Output the [X, Y] coordinate of the center of the cell containing the given text.  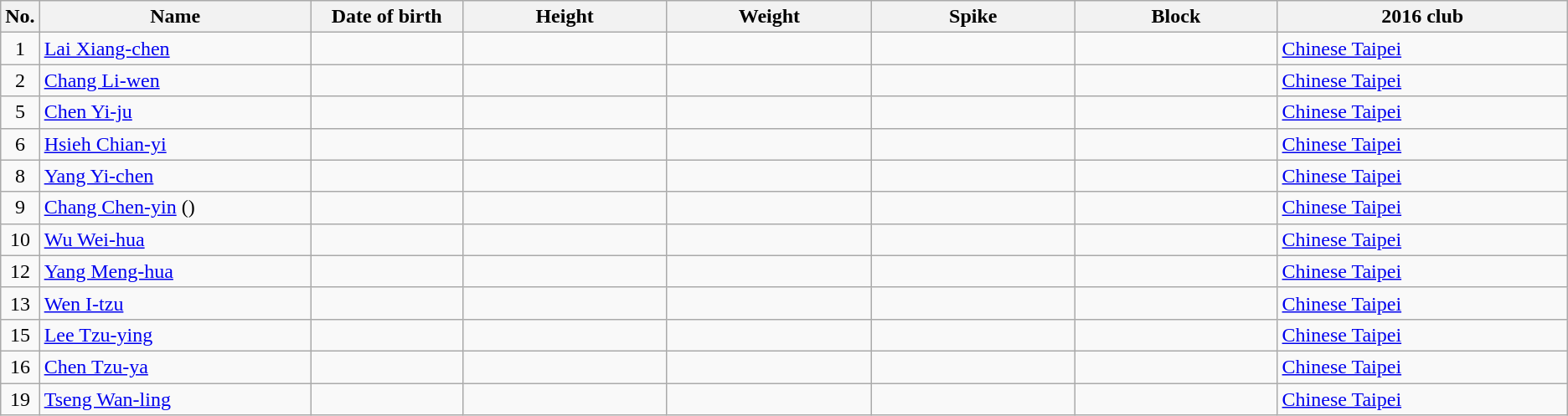
9 [20, 208]
Block [1176, 17]
6 [20, 144]
2 [20, 80]
Yang Yi-chen [175, 176]
5 [20, 112]
Spike [973, 17]
Hsieh Chian-yi [175, 144]
Lai Xiang-chen [175, 49]
Lee Tzu-ying [175, 335]
No. [20, 17]
Chang Li-wen [175, 80]
Name [175, 17]
Height [565, 17]
2016 club [1422, 17]
Wen I-tzu [175, 303]
13 [20, 303]
Chang Chen-yin () [175, 208]
8 [20, 176]
Yang Meng-hua [175, 271]
19 [20, 399]
Date of birth [387, 17]
1 [20, 49]
16 [20, 367]
Weight [769, 17]
Chen Yi-ju [175, 112]
12 [20, 271]
Chen Tzu-ya [175, 367]
10 [20, 239]
15 [20, 335]
Tseng Wan-ling [175, 399]
Wu Wei-hua [175, 239]
